Detect which cell encompasses the target text, then output its [X, Y] center coordinate. 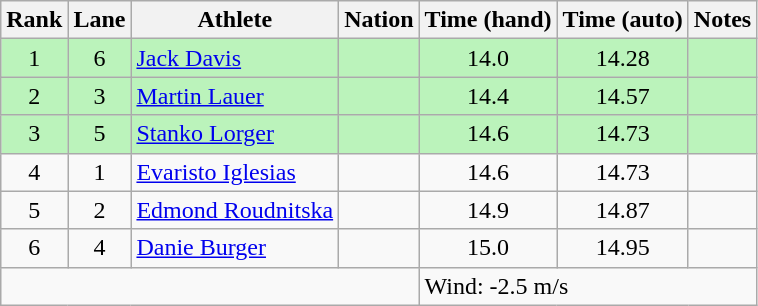
14.28 [622, 58]
Time (auto) [622, 20]
Martin Lauer [235, 96]
14.95 [622, 248]
Stanko Lorger [235, 134]
15.0 [488, 248]
14.87 [622, 210]
Wind: -2.5 m/s [588, 286]
Rank [34, 20]
14.4 [488, 96]
Lane [100, 20]
Athlete [235, 20]
14.57 [622, 96]
Jack Davis [235, 58]
Time (hand) [488, 20]
Nation [379, 20]
Evaristo Iglesias [235, 172]
14.0 [488, 58]
14.9 [488, 210]
Notes [722, 20]
Danie Burger [235, 248]
Edmond Roudnitska [235, 210]
